Scan for the cell matching the given text and deliver its (X, Y) coordinate at center. 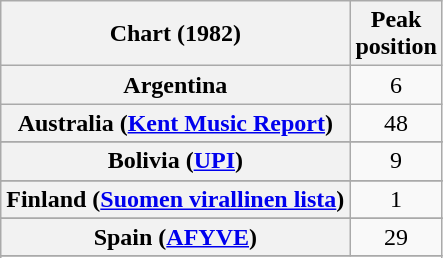
Spain (AFYVE) (176, 237)
Argentina (176, 85)
1 (396, 199)
Finland (Suomen virallinen lista) (176, 199)
Peakposition (396, 34)
Chart (1982) (176, 34)
29 (396, 237)
6 (396, 85)
48 (396, 123)
9 (396, 161)
Bolivia (UPI) (176, 161)
Australia (Kent Music Report) (176, 123)
